Provide the (x, y) coordinate of the cell's center where the given text is located.  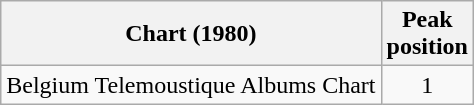
Peakposition (427, 34)
Belgium Telemoustique Albums Chart (191, 85)
Chart (1980) (191, 34)
1 (427, 85)
